Determine the (X, Y) coordinate at the center of the cell enclosing the given text.  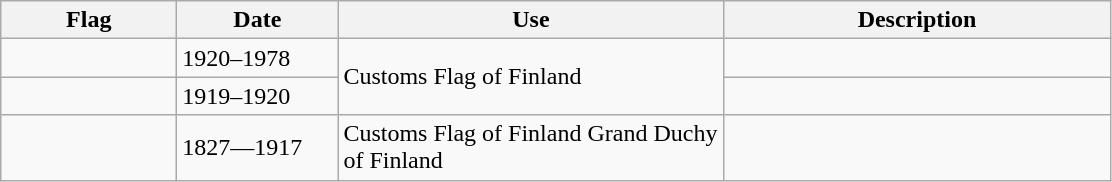
Customs Flag of Finland Grand Duchy of Finland (531, 148)
Flag (89, 20)
Description (917, 20)
Date (258, 20)
1920–1978 (258, 58)
Use (531, 20)
1827—1917 (258, 148)
Customs Flag of Finland (531, 77)
1919–1920 (258, 96)
